Pinpoint the cell where the given text exists, returning its (x, y) midpoint coordinate. 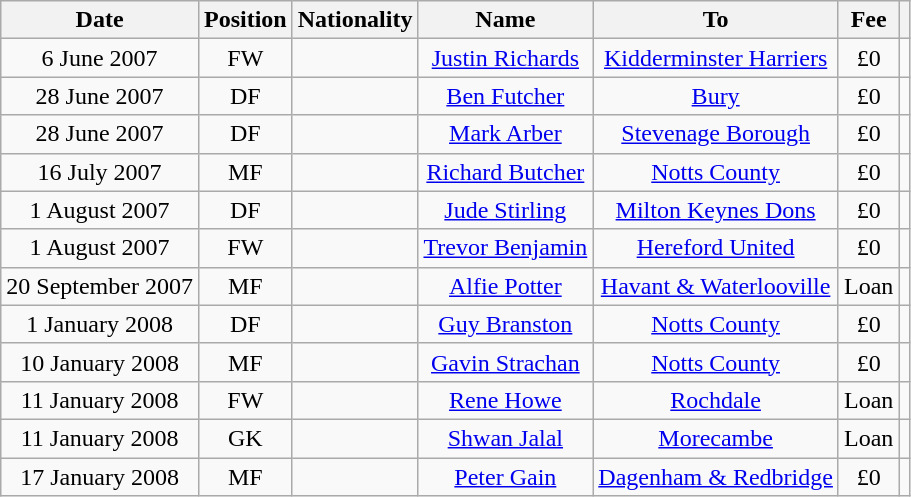
Milton Keynes Dons (716, 210)
Mark Arber (506, 134)
Kidderminster Harriers (716, 58)
Alfie Potter (506, 286)
Position (245, 20)
16 July 2007 (100, 172)
Shwan Jalal (506, 438)
Hereford United (716, 248)
Bury (716, 96)
10 January 2008 (100, 362)
Date (100, 20)
Nationality (355, 20)
Justin Richards (506, 58)
Dagenham & Redbridge (716, 477)
Trevor Benjamin (506, 248)
Stevenage Borough (716, 134)
Morecambe (716, 438)
1 January 2008 (100, 324)
To (716, 20)
Jude Stirling (506, 210)
Name (506, 20)
Peter Gain (506, 477)
17 January 2008 (100, 477)
Ben Futcher (506, 96)
Rochdale (716, 400)
20 September 2007 (100, 286)
Fee (868, 20)
GK (245, 438)
Richard Butcher (506, 172)
Guy Branston (506, 324)
6 June 2007 (100, 58)
Havant & Waterlooville (716, 286)
Rene Howe (506, 400)
Gavin Strachan (506, 362)
